Locate the cell with the specified text and output its [X, Y] center coordinate. 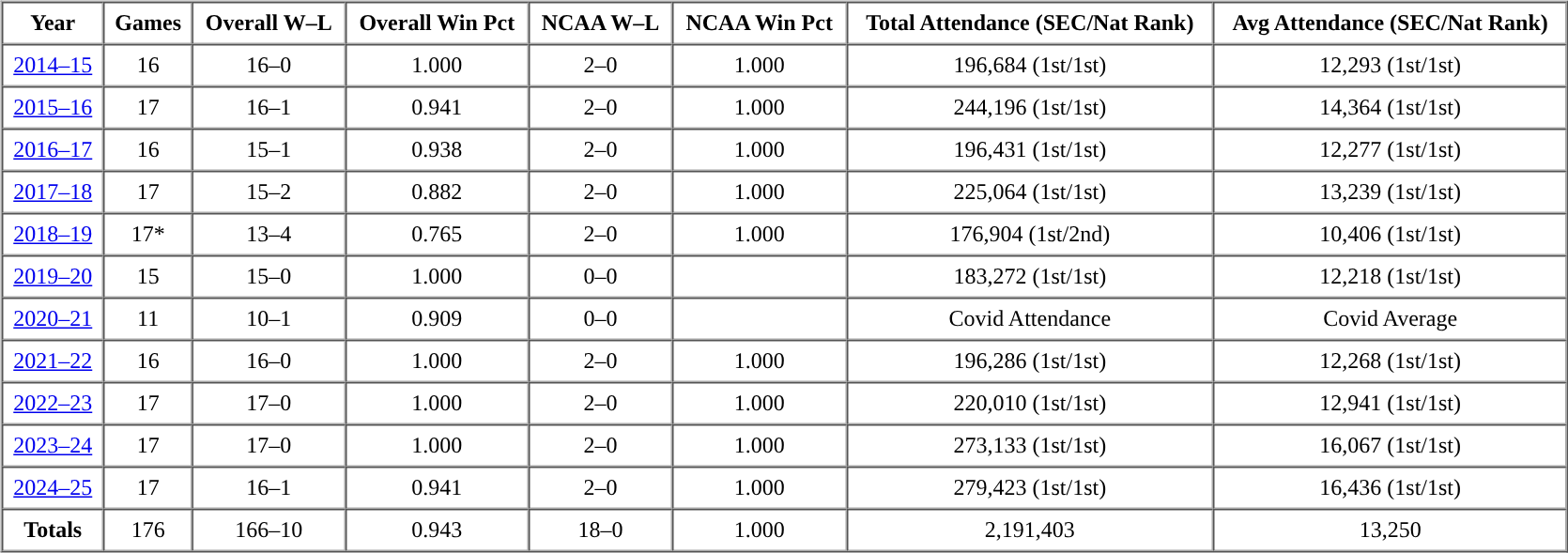
166–10 [269, 530]
2015–16 [53, 107]
0.882 [438, 192]
NCAA Win Pct [760, 23]
2021–22 [53, 361]
12,941 (1st/1st) [1390, 404]
183,272 (1st/1st) [1029, 276]
10,406 (1st/1st) [1390, 235]
15 [148, 276]
0.909 [438, 319]
2024–25 [53, 488]
Covid Attendance [1029, 319]
16,436 (1st/1st) [1390, 488]
Total Attendance (SEC/Nat Rank) [1029, 23]
12,277 (1st/1st) [1390, 150]
15–0 [269, 276]
Overall W–L [269, 23]
13–4 [269, 235]
14,364 (1st/1st) [1390, 107]
13,239 (1st/1st) [1390, 192]
Overall Win Pct [438, 23]
2022–23 [53, 404]
11 [148, 319]
12,293 (1st/1st) [1390, 66]
Year [53, 23]
0.938 [438, 150]
Covid Average [1390, 319]
2020–21 [53, 319]
244,196 (1st/1st) [1029, 107]
Avg Attendance (SEC/Nat Rank) [1390, 23]
196,431 (1st/1st) [1029, 150]
225,064 (1st/1st) [1029, 192]
10–1 [269, 319]
2018–19 [53, 235]
12,218 (1st/1st) [1390, 276]
17* [148, 235]
0.765 [438, 235]
NCAA W–L [601, 23]
279,423 (1st/1st) [1029, 488]
15–2 [269, 192]
0.943 [438, 530]
196,286 (1st/1st) [1029, 361]
2016–17 [53, 150]
2014–15 [53, 66]
15–1 [269, 150]
2,191,403 [1029, 530]
Games [148, 23]
2023–24 [53, 445]
220,010 (1st/1st) [1029, 404]
176 [148, 530]
Totals [53, 530]
18–0 [601, 530]
2019–20 [53, 276]
176,904 (1st/2nd) [1029, 235]
16,067 (1st/1st) [1390, 445]
2017–18 [53, 192]
273,133 (1st/1st) [1029, 445]
12,268 (1st/1st) [1390, 361]
196,684 (1st/1st) [1029, 66]
13,250 [1390, 530]
